Locate the cell with the specified text and output its (x, y) center coordinate. 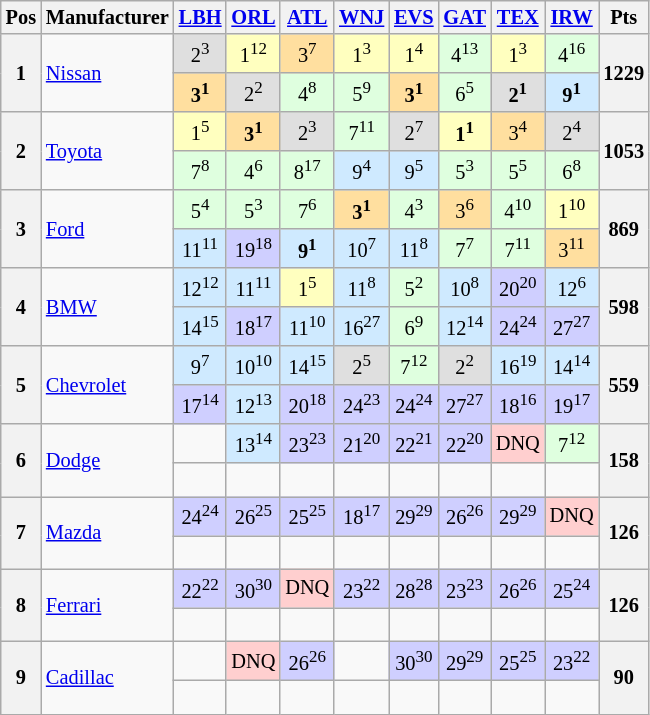
108 (464, 288)
2423 (362, 404)
1010 (253, 366)
7 (21, 532)
76 (307, 210)
Pos (21, 17)
107 (362, 248)
6 (21, 460)
110 (572, 210)
311 (572, 248)
158 (623, 460)
90 (623, 678)
34 (518, 132)
78 (200, 170)
5 (21, 385)
ATL (307, 17)
11 (464, 132)
416 (572, 54)
37 (307, 54)
1619 (518, 366)
27 (414, 132)
EVS (414, 17)
ORL (253, 17)
112 (253, 54)
1212 (200, 288)
77 (464, 248)
Nissan (108, 73)
94 (362, 170)
LBH (200, 17)
Mazda (108, 532)
GAT (464, 17)
WNJ (362, 17)
1627 (362, 326)
1816 (518, 404)
TEX (518, 17)
9 (21, 678)
1213 (253, 404)
1714 (200, 404)
Chevrolet (108, 385)
24 (572, 132)
Cadillac (108, 678)
2120 (362, 444)
817 (307, 170)
2625 (253, 516)
1229 (623, 73)
Ferrari (108, 606)
97 (200, 366)
Pts (623, 17)
36 (464, 210)
BMW (108, 307)
21 (518, 92)
1917 (572, 404)
46 (253, 170)
1918 (253, 248)
2828 (414, 588)
1314 (253, 444)
598 (623, 307)
54 (200, 210)
14 (414, 54)
Toyota (108, 151)
4 (21, 307)
1053 (623, 151)
413 (464, 54)
1110 (307, 326)
8 (21, 606)
2222 (200, 588)
3 (21, 229)
1214 (464, 326)
2 (21, 151)
69 (414, 326)
2018 (307, 404)
1 (21, 73)
59 (362, 92)
65 (464, 92)
Ford (108, 229)
2524 (572, 588)
IRW (572, 17)
Dodge (108, 460)
559 (623, 385)
869 (623, 229)
2221 (414, 444)
Manufacturer (108, 17)
95 (414, 170)
68 (572, 170)
25 (362, 366)
410 (518, 210)
2220 (464, 444)
43 (414, 210)
48 (307, 92)
1414 (572, 366)
52 (414, 288)
2020 (518, 288)
55 (518, 170)
